Capture the cell that displays the provided text and extract its (x, y) central coordinate. 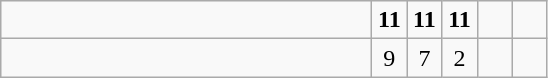
7 (424, 58)
2 (460, 58)
9 (390, 58)
